Provide the [x, y] coordinate of the cell's center where the given text is located.  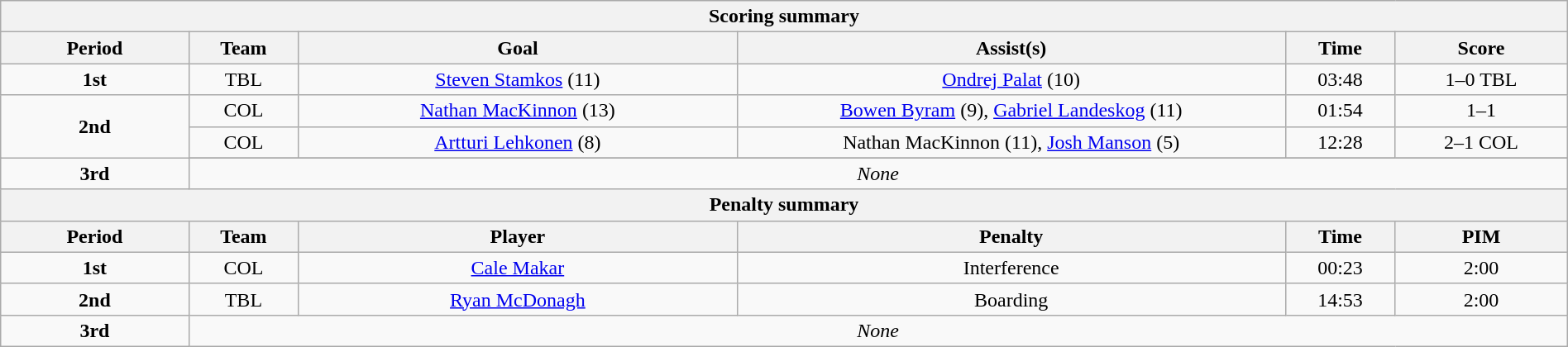
PIM [1481, 236]
Cale Makar [518, 268]
00:23 [1340, 268]
Bowen Byram (9), Gabriel Landeskog (11) [1011, 111]
Ondrej Palat (10) [1011, 79]
Player [518, 236]
14:53 [1340, 299]
01:54 [1340, 111]
12:28 [1340, 142]
2–1 COL [1481, 142]
Ryan McDonagh [518, 299]
Scoring summary [784, 17]
Score [1481, 48]
Steven Stamkos (11) [518, 79]
Penalty [1011, 236]
Assist(s) [1011, 48]
Goal [518, 48]
Penalty summary [784, 205]
Artturi Lehkonen (8) [518, 142]
Interference [1011, 268]
03:48 [1340, 79]
1–0 TBL [1481, 79]
Boarding [1011, 299]
Nathan MacKinnon (13) [518, 111]
Nathan MacKinnon (11), Josh Manson (5) [1011, 142]
1–1 [1481, 111]
